From the cell containing the given text, extract its center point as (x, y) coordinate. 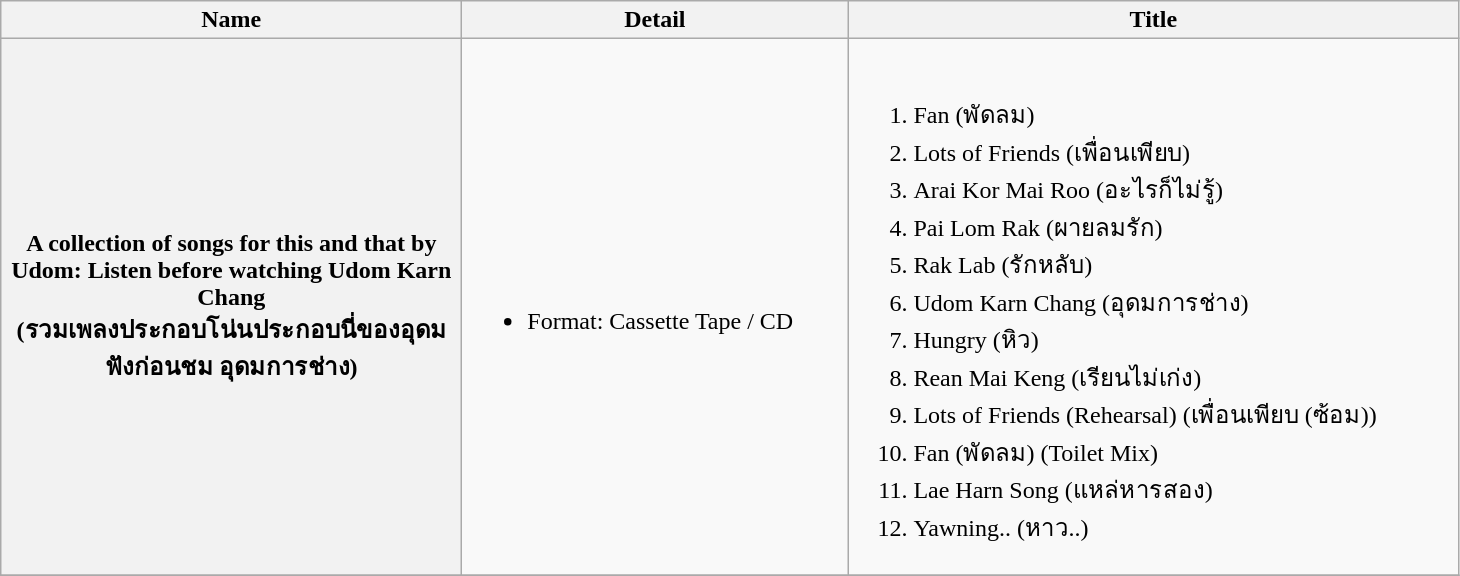
Detail (655, 20)
Name (232, 20)
A collection of songs for this and that by Udom: Listen before watching Udom Karn Chang(รวมเพลงประกอบโน่นประกอบนี่ของอุดม ฟังก่อนชม อุดมการช่าง) (232, 307)
Format: Cassette Tape / CD (655, 307)
Title (1154, 20)
